Detect which cell encompasses the target text, then output its (x, y) center coordinate. 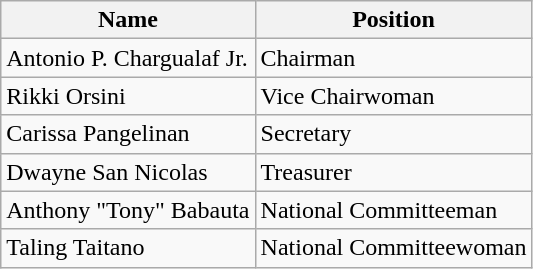
Anthony "Tony" Babauta (128, 210)
Dwayne San Nicolas (128, 172)
Treasurer (394, 172)
National Committeewoman (394, 248)
Carissa Pangelinan (128, 134)
Position (394, 20)
Name (128, 20)
Antonio P. Chargualaf Jr. (128, 58)
Taling Taitano (128, 248)
Chairman (394, 58)
Vice Chairwoman (394, 96)
Secretary (394, 134)
National Committeeman (394, 210)
Rikki Orsini (128, 96)
